Capture the cell that displays the provided text and extract its (X, Y) central coordinate. 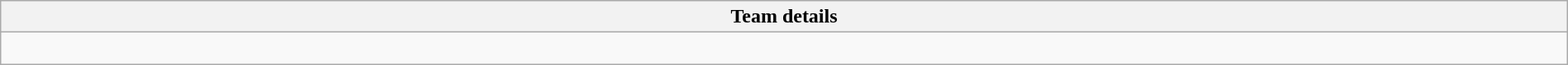
Team details (784, 17)
